Detect which cell encompasses the target text, then output its [x, y] center coordinate. 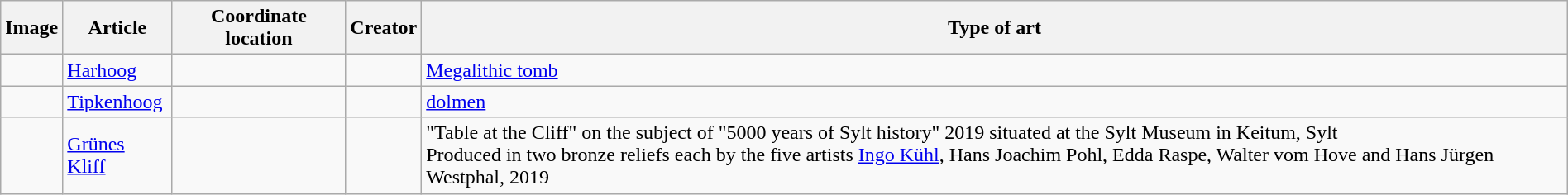
Tipkenhoog [117, 102]
Creator [384, 28]
Harhoog [117, 70]
Coordinate location [259, 28]
Article [117, 28]
dolmen [995, 102]
Type of art [995, 28]
Grünes Kliff [117, 155]
Megalithic tomb [995, 70]
Image [31, 28]
